Determine the [X, Y] coordinate at the center of the cell enclosing the given text.  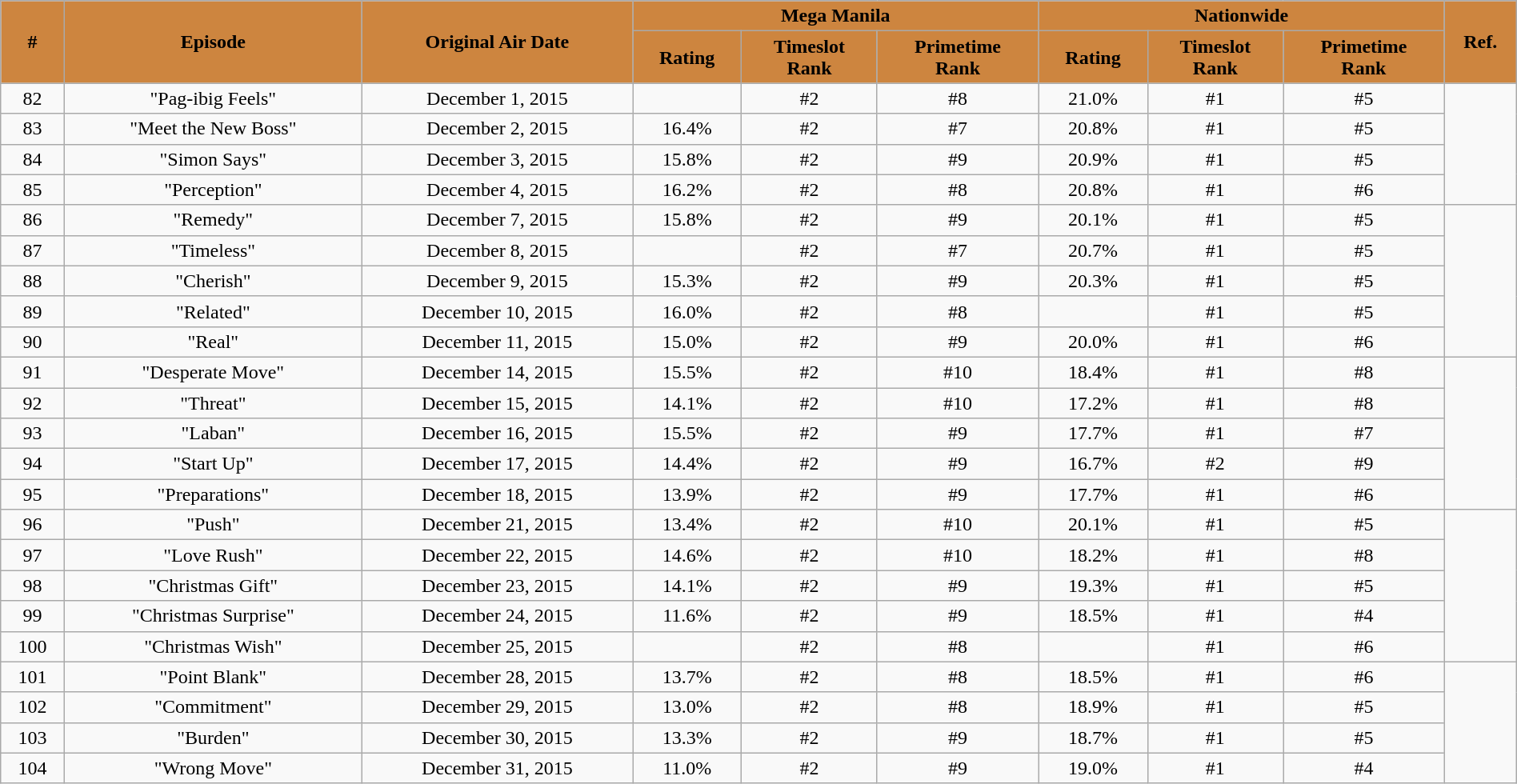
14.6% [687, 555]
13.4% [687, 525]
December 10, 2015 [497, 311]
21.0% [1093, 98]
96 [33, 525]
82 [33, 98]
20.9% [1093, 159]
19.3% [1093, 586]
90 [33, 342]
December 9, 2015 [497, 281]
84 [33, 159]
20.0% [1093, 342]
"Simon Says" [214, 159]
"Pag-ibig Feels" [214, 98]
101 [33, 677]
87 [33, 250]
December 29, 2015 [497, 707]
"Laban" [214, 434]
16.4% [687, 129]
"Christmas Wish" [214, 646]
December 25, 2015 [497, 646]
83 [33, 129]
"Desperate Move" [214, 372]
"Real" [214, 342]
December 2, 2015 [497, 129]
December 30, 2015 [497, 738]
97 [33, 555]
Original Air Date [497, 42]
88 [33, 281]
December 17, 2015 [497, 464]
20.3% [1093, 281]
"Meet the New Boss" [214, 129]
103 [33, 738]
91 [33, 372]
December 31, 2015 [497, 768]
"Cherish" [214, 281]
Nationwide [1242, 16]
December 1, 2015 [497, 98]
"Burden" [214, 738]
December 7, 2015 [497, 220]
December 28, 2015 [497, 677]
19.0% [1093, 768]
102 [33, 707]
Mega Manila [835, 16]
# [33, 42]
"Related" [214, 311]
Ref. [1480, 42]
18.9% [1093, 707]
98 [33, 586]
104 [33, 768]
"Commitment" [214, 707]
16.2% [687, 190]
17.2% [1093, 402]
"Threat" [214, 402]
86 [33, 220]
"Christmas Surprise" [214, 616]
December 4, 2015 [497, 190]
11.0% [687, 768]
95 [33, 494]
"Point Blank" [214, 677]
December 8, 2015 [497, 250]
11.6% [687, 616]
100 [33, 646]
14.4% [687, 464]
"Wrong Move" [214, 768]
December 22, 2015 [497, 555]
93 [33, 434]
"Timeless" [214, 250]
16.7% [1093, 464]
15.3% [687, 281]
"Remedy" [214, 220]
"Preparations" [214, 494]
December 16, 2015 [497, 434]
92 [33, 402]
"Perception" [214, 190]
"Push" [214, 525]
15.0% [687, 342]
20.7% [1093, 250]
December 21, 2015 [497, 525]
December 18, 2015 [497, 494]
"Love Rush" [214, 555]
18.7% [1093, 738]
13.7% [687, 677]
16.0% [687, 311]
94 [33, 464]
Episode [214, 42]
18.2% [1093, 555]
18.4% [1093, 372]
89 [33, 311]
December 24, 2015 [497, 616]
December 23, 2015 [497, 586]
85 [33, 190]
99 [33, 616]
December 11, 2015 [497, 342]
"Start Up" [214, 464]
December 14, 2015 [497, 372]
13.0% [687, 707]
"Christmas Gift" [214, 586]
December 3, 2015 [497, 159]
13.3% [687, 738]
December 15, 2015 [497, 402]
13.9% [687, 494]
